Output the (X, Y) coordinate of the center of the cell containing the given text.  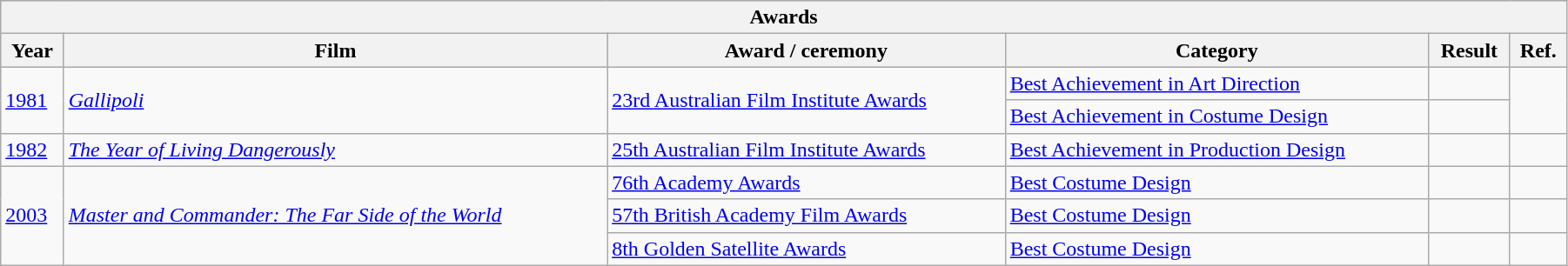
25th Australian Film Institute Awards (807, 150)
Category (1216, 50)
1982 (32, 150)
Best Achievement in Production Design (1216, 150)
Award / ceremony (807, 50)
8th Golden Satellite Awards (807, 249)
Best Achievement in Art Direction (1216, 83)
Year (32, 50)
Ref. (1538, 50)
Awards (784, 17)
57th British Academy Film Awards (807, 216)
The Year of Living Dangerously (335, 150)
Best Achievement in Costume Design (1216, 116)
Gallipoli (335, 100)
Film (335, 50)
1981 (32, 100)
Master and Commander: The Far Side of the World (335, 216)
23rd Australian Film Institute Awards (807, 100)
Result (1470, 50)
76th Academy Awards (807, 183)
2003 (32, 216)
